For the text-containing cell, return its midpoint in (x, y) coordinate format. 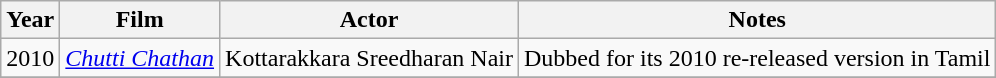
Film (140, 20)
Actor (370, 20)
Year (30, 20)
Chutti Chathan (140, 58)
Dubbed for its 2010 re-released version in Tamil (756, 58)
Kottarakkara Sreedharan Nair (370, 58)
2010 (30, 58)
Notes (756, 20)
